Provide the (X, Y) coordinate of the cell's center where the given text is located.  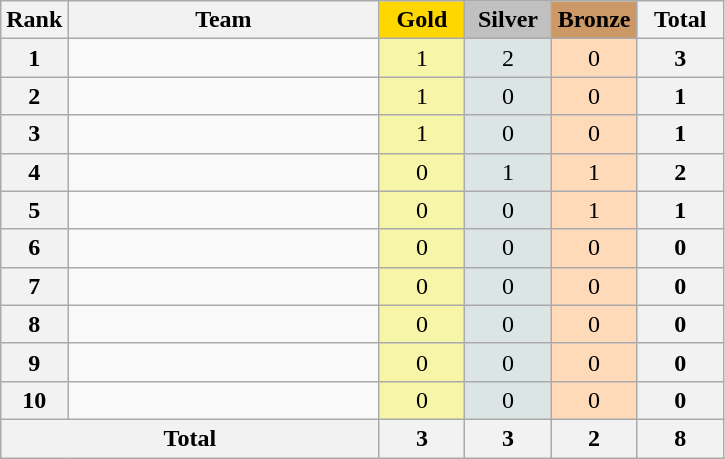
7 (34, 286)
Gold (422, 20)
Team (224, 20)
Silver (508, 20)
10 (34, 400)
6 (34, 248)
Bronze (594, 20)
4 (34, 172)
9 (34, 362)
5 (34, 210)
Rank (34, 20)
